From the cell containing the given text, extract its center point as [X, Y] coordinate. 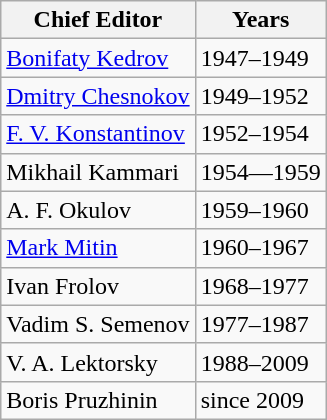
V. A. Lektorsky [98, 362]
Chief Editor [98, 20]
1960–1967 [260, 248]
since 2009 [260, 400]
Years [260, 20]
F. V. Konstantinov [98, 134]
Dmitry Chesnokov [98, 96]
1952–1954 [260, 134]
Mikhail Kammari [98, 172]
Boris Pruzhinin [98, 400]
1954—1959 [260, 172]
1977–1987 [260, 324]
Bonifaty Kedrov [98, 58]
1949–1952 [260, 96]
Vadim S. Semenov [98, 324]
1947–1949 [260, 58]
A. F. Okulov [98, 210]
1988–2009 [260, 362]
Ivan Frolov [98, 286]
1968–1977 [260, 286]
1959–1960 [260, 210]
Mark Mitin [98, 248]
